Locate the cell with the specified text and output its (x, y) center coordinate. 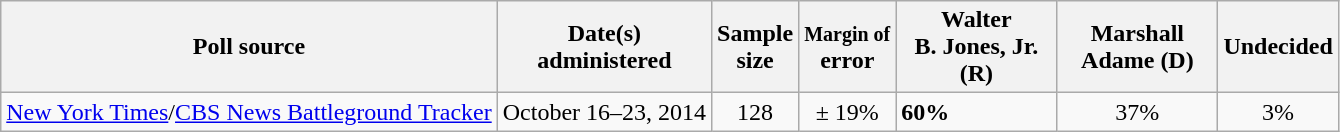
October 16–23, 2014 (604, 112)
WalterB. Jones, Jr. (R) (976, 47)
New York Times/CBS News Battleground Tracker (249, 112)
60% (976, 112)
37% (1138, 112)
Date(s)administered (604, 47)
Margin oferror (848, 47)
128 (756, 112)
Samplesize (756, 47)
± 19% (848, 112)
3% (1278, 112)
Undecided (1278, 47)
MarshallAdame (D) (1138, 47)
Poll source (249, 47)
